Detect which cell encompasses the target text, then output its (x, y) center coordinate. 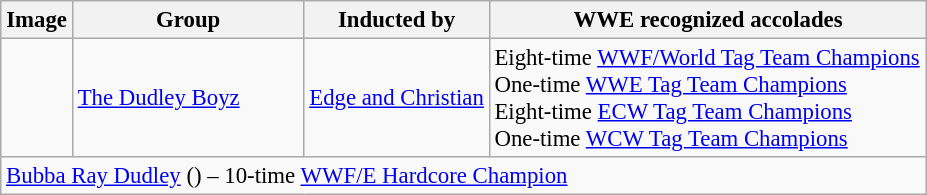
Bubba Ray Dudley () – 10-time WWF/E Hardcore Champion (464, 176)
Eight-time WWF/World Tag Team ChampionsOne-time WWE Tag Team ChampionsEight-time ECW Tag Team ChampionsOne-time WCW Tag Team Champions (708, 98)
Image (37, 20)
The Dudley Boyz (188, 98)
Edge and Christian (396, 98)
Group (188, 20)
WWE recognized accolades (708, 20)
Inducted by (396, 20)
